Return (x, y) of the center of cell containing provided text 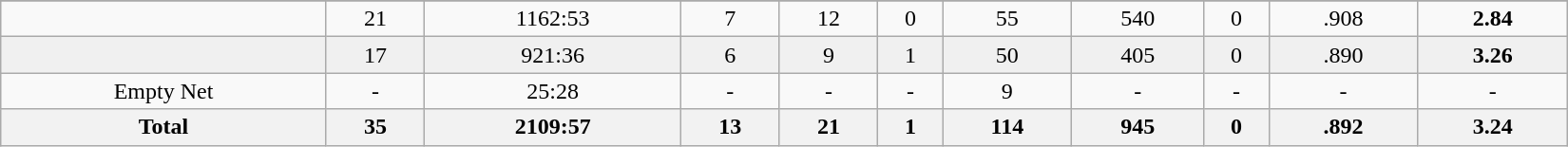
540 (1138, 19)
114 (1007, 127)
.892 (1344, 127)
945 (1138, 127)
17 (375, 55)
3.24 (1492, 127)
35 (375, 127)
.908 (1344, 19)
13 (730, 127)
55 (1007, 19)
Total (163, 127)
25:28 (553, 91)
2109:57 (553, 127)
3.26 (1492, 55)
1162:53 (553, 19)
2.84 (1492, 19)
6 (730, 55)
Empty Net (163, 91)
.890 (1344, 55)
405 (1138, 55)
7 (730, 19)
50 (1007, 55)
12 (829, 19)
921:36 (553, 55)
